For the text-containing cell, return its midpoint in (x, y) coordinate format. 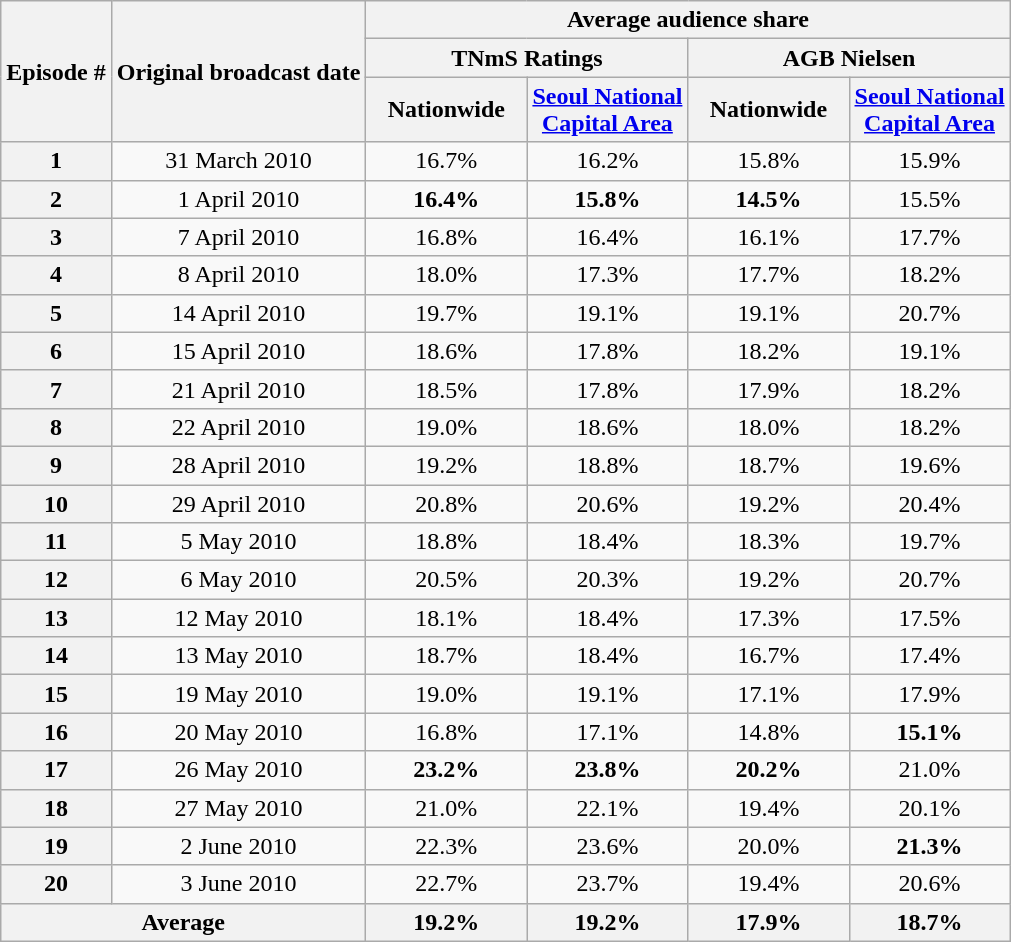
14 April 2010 (238, 313)
21.3% (930, 846)
19 May 2010 (238, 694)
26 May 2010 (238, 770)
AGB Nielsen (849, 58)
20.4% (930, 503)
TNmS Ratings (527, 58)
12 May 2010 (238, 618)
21 April 2010 (238, 389)
20.3% (608, 580)
14.5% (768, 199)
9 (56, 465)
14 (56, 656)
1 April 2010 (238, 199)
11 (56, 542)
20.0% (768, 846)
13 May 2010 (238, 656)
19.6% (930, 465)
Average audience share (688, 20)
23.8% (608, 770)
8 April 2010 (238, 275)
5 (56, 313)
20.5% (446, 580)
17.5% (930, 618)
Original broadcast date (238, 72)
29 April 2010 (238, 503)
15.5% (930, 199)
6 (56, 351)
15 April 2010 (238, 351)
Average (184, 922)
17 (56, 770)
18.3% (768, 542)
14.8% (768, 732)
15.1% (930, 732)
18.1% (446, 618)
16.2% (608, 161)
6 May 2010 (238, 580)
2 (56, 199)
23.6% (608, 846)
18.5% (446, 389)
2 June 2010 (238, 846)
13 (56, 618)
28 April 2010 (238, 465)
15 (56, 694)
20.1% (930, 808)
10 (56, 503)
23.2% (446, 770)
22 April 2010 (238, 427)
4 (56, 275)
31 March 2010 (238, 161)
22.3% (446, 846)
27 May 2010 (238, 808)
1 (56, 161)
20.8% (446, 503)
22.1% (608, 808)
7 April 2010 (238, 237)
23.7% (608, 884)
15.9% (930, 161)
18 (56, 808)
17.4% (930, 656)
3 June 2010 (238, 884)
22.7% (446, 884)
3 (56, 237)
16.1% (768, 237)
8 (56, 427)
20 (56, 884)
5 May 2010 (238, 542)
12 (56, 580)
19 (56, 846)
7 (56, 389)
16 (56, 732)
20 May 2010 (238, 732)
20.2% (768, 770)
Episode # (56, 72)
